Scan for the cell matching the given text and deliver its [X, Y] coordinate at center. 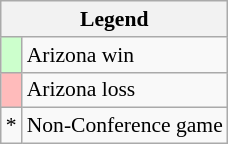
* [12, 126]
Legend [114, 19]
Arizona loss [125, 90]
Non-Conference game [125, 126]
Arizona win [125, 55]
